Search for the cell housing the specified text and yield its (x, y) center coordinate. 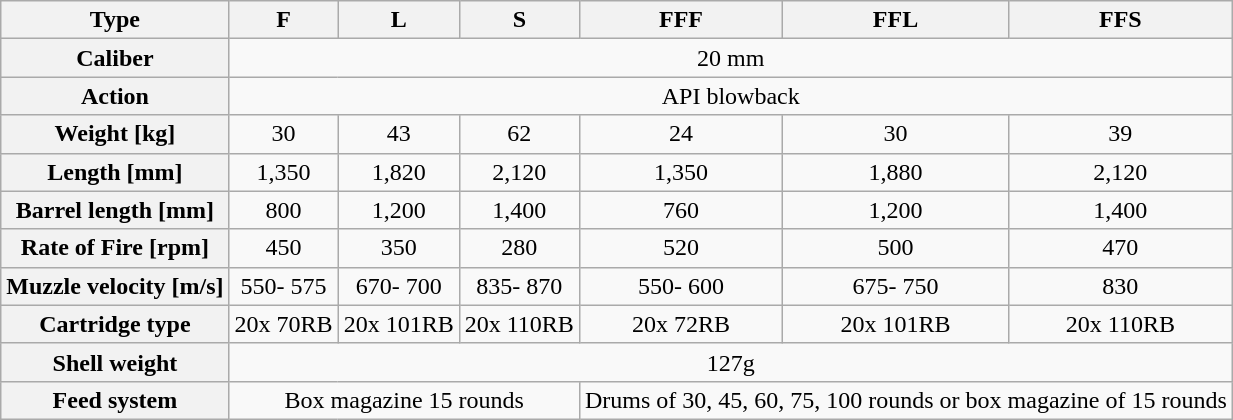
Feed system (115, 400)
760 (680, 210)
Barrel length [mm] (115, 210)
43 (398, 134)
API blowback (730, 96)
670- 700 (398, 286)
550- 600 (680, 286)
500 (896, 248)
280 (519, 248)
Rate of Fire [rpm] (115, 248)
20x 72RB (680, 324)
520 (680, 248)
830 (1120, 286)
S (519, 20)
350 (398, 248)
FFF (680, 20)
FFS (1120, 20)
470 (1120, 248)
Muzzle velocity [m/s] (115, 286)
675- 750 (896, 286)
FFL (896, 20)
Length [mm] (115, 172)
450 (284, 248)
Action (115, 96)
Drums of 30, 45, 60, 75, 100 rounds or box magazine of 15 rounds (906, 400)
Type (115, 20)
835- 870 (519, 286)
20 mm (730, 58)
Box magazine 15 rounds (404, 400)
39 (1120, 134)
800 (284, 210)
Caliber (115, 58)
1,880 (896, 172)
550- 575 (284, 286)
Weight [kg] (115, 134)
127g (730, 362)
1,820 (398, 172)
L (398, 20)
24 (680, 134)
Shell weight (115, 362)
20x 70RB (284, 324)
62 (519, 134)
Cartridge type (115, 324)
F (284, 20)
